Return the (x, y) coordinate for the center point of the cell that contains the specified text.  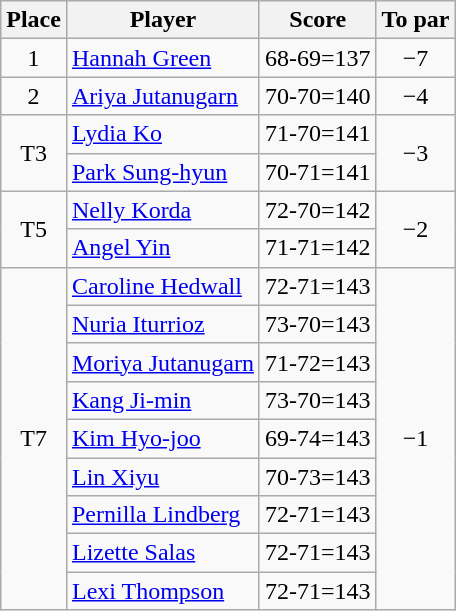
71-70=141 (318, 134)
−2 (416, 229)
Angel Yin (162, 248)
T3 (34, 153)
2 (34, 96)
70-70=140 (318, 96)
Lizette Salas (162, 553)
Lin Xiyu (162, 477)
Lexi Thompson (162, 591)
Kang Ji-min (162, 400)
−1 (416, 438)
−7 (416, 58)
70-71=141 (318, 172)
69-74=143 (318, 438)
Moriya Jutanugarn (162, 362)
T5 (34, 229)
72-70=142 (318, 210)
70-73=143 (318, 477)
Nuria Iturrioz (162, 324)
68-69=137 (318, 58)
Hannah Green (162, 58)
−3 (416, 153)
Lydia Ko (162, 134)
Place (34, 20)
Nelly Korda (162, 210)
Park Sung-hyun (162, 172)
71-72=143 (318, 362)
Pernilla Lindberg (162, 515)
Player (162, 20)
Score (318, 20)
To par (416, 20)
1 (34, 58)
Ariya Jutanugarn (162, 96)
Kim Hyo-joo (162, 438)
Caroline Hedwall (162, 286)
T7 (34, 438)
71-71=142 (318, 248)
−4 (416, 96)
